Return the [x, y] coordinate for the center point of the cell that contains the specified text.  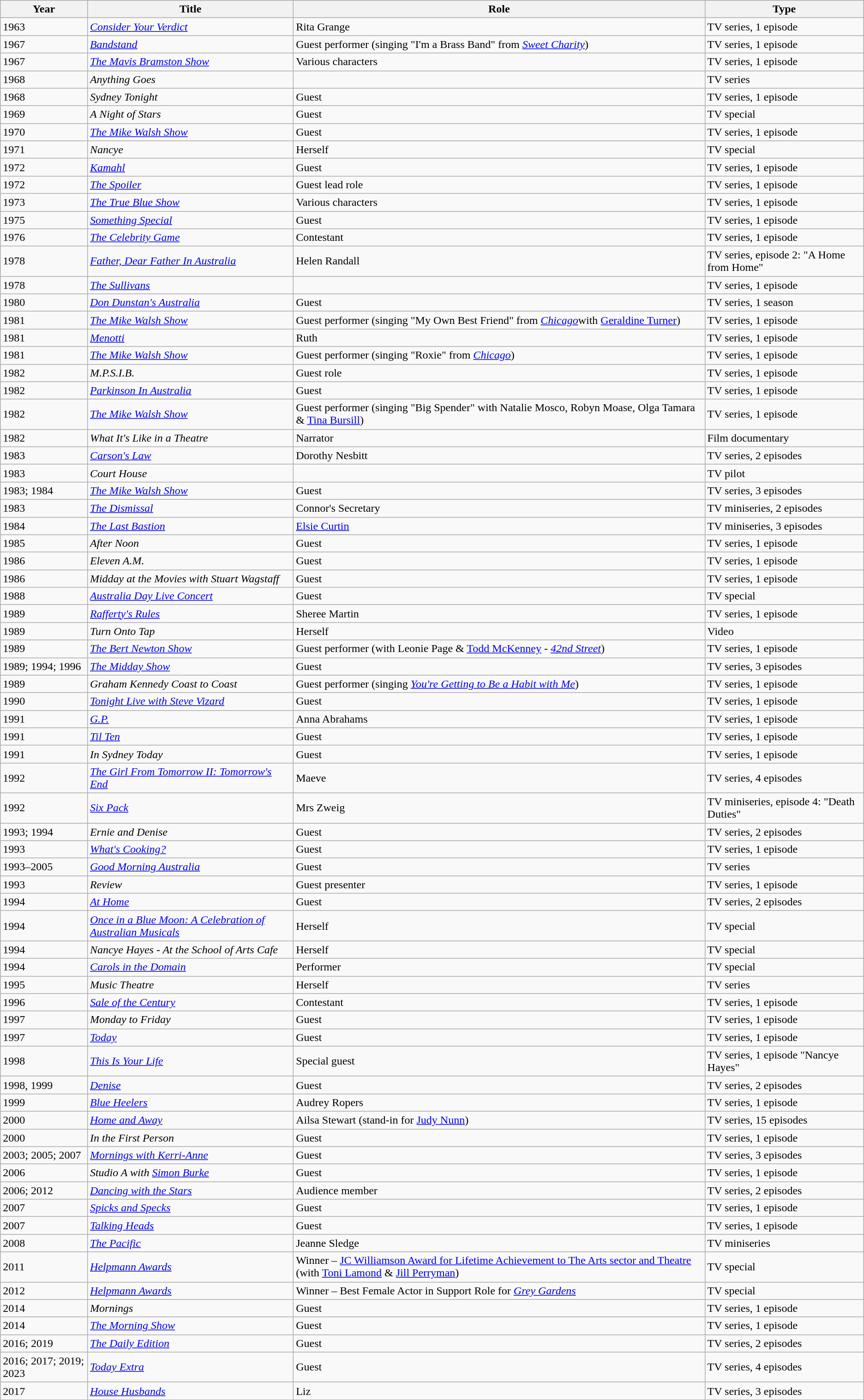
After Noon [190, 544]
Guest lead role [499, 185]
2006 [44, 1173]
Role [499, 9]
TV pilot [784, 473]
1975 [44, 220]
1990 [44, 701]
1985 [44, 544]
Guest presenter [499, 885]
TV series, 1 season [784, 303]
Home and Away [190, 1120]
Rafferty's Rules [190, 614]
The Celebrity Game [190, 238]
Father, Dear Father In Australia [190, 261]
1988 [44, 596]
Winner – Best Female Actor in Support Role for Grey Gardens [499, 1291]
Rita Grange [499, 27]
TV series, 15 episodes [784, 1120]
TV miniseries [784, 1243]
Don Dunstan's Australia [190, 303]
Denise [190, 1085]
Ruth [499, 338]
Audrey Ropers [499, 1102]
Music Theatre [190, 985]
1963 [44, 27]
1983; 1984 [44, 491]
Jeanne Sledge [499, 1243]
2011 [44, 1267]
2016; 2017; 2019; 2023 [44, 1367]
Graham Kennedy Coast to Coast [190, 684]
Nancye [190, 150]
Til Ten [190, 736]
Six Pack [190, 808]
Eleven A.M. [190, 561]
Ailsa Stewart (stand-in for Judy Nunn) [499, 1120]
At Home [190, 902]
Nancye Hayes - At the School of Arts Cafe [190, 950]
This Is Your Life [190, 1061]
1995 [44, 985]
Mornings [190, 1308]
2017 [44, 1391]
G.P. [190, 719]
2003; 2005; 2007 [44, 1155]
Film documentary [784, 438]
1970 [44, 132]
Carson's Law [190, 455]
The Mavis Bramston Show [190, 62]
1999 [44, 1102]
Midday at the Movies with Stuart Wagstaff [190, 579]
Turn Onto Tap [190, 631]
What It's Like in a Theatre [190, 438]
Blue Heelers [190, 1102]
The Spoiler [190, 185]
2012 [44, 1291]
Bandstand [190, 44]
Something Special [190, 220]
Sale of the Century [190, 1002]
Today Extra [190, 1367]
Guest performer (singing "Roxie" from Chicago) [499, 355]
2016; 2019 [44, 1343]
Sheree Martin [499, 614]
In the First Person [190, 1137]
House Husbands [190, 1391]
What's Cooking? [190, 850]
1976 [44, 238]
Guest role [499, 373]
The True Blue Show [190, 202]
1971 [44, 150]
Special guest [499, 1061]
1980 [44, 303]
1998 [44, 1061]
2008 [44, 1243]
Type [784, 9]
Winner – JC Williamson Award for Lifetime Achievement to The Arts sector and Theatre (with Toni Lamond & Jill Perryman) [499, 1267]
The Sullivans [190, 285]
Good Morning Australia [190, 867]
TV series, episode 2: "A Home from Home" [784, 261]
Narrator [499, 438]
Menotti [190, 338]
Video [784, 631]
TV series, 1 episode "Nancye Hayes" [784, 1061]
Year [44, 9]
Studio A with Simon Burke [190, 1173]
1973 [44, 202]
1984 [44, 526]
A Night of Stars [190, 114]
1996 [44, 1002]
Ernie and Denise [190, 832]
The Dismissal [190, 508]
Helen Randall [499, 261]
The Morning Show [190, 1326]
1998, 1999 [44, 1085]
1993–2005 [44, 867]
Guest performer (singing "Big Spender" with Natalie Mosco, Robyn Moase, Olga Tamara & Tina Bursill) [499, 414]
Liz [499, 1391]
Audience member [499, 1191]
TV miniseries, episode 4: "Death Duties" [784, 808]
Court House [190, 473]
Dorothy Nesbitt [499, 455]
Review [190, 885]
Spicks and Specks [190, 1208]
The Last Bastion [190, 526]
Connor's Secretary [499, 508]
Mornings with Kerri-Anne [190, 1155]
The Girl From Tomorrow II: Tomorrow's End [190, 778]
The Pacific [190, 1243]
Guest performer (with Leonie Page & Todd McKenney - 42nd Street) [499, 649]
2006; 2012 [44, 1191]
Kamahl [190, 167]
Parkinson In Australia [190, 390]
Guest performer (singing "I'm a Brass Band" from Sweet Charity) [499, 44]
Dancing with the Stars [190, 1191]
Anna Abrahams [499, 719]
Consider Your Verdict [190, 27]
TV miniseries, 3 episodes [784, 526]
Australia Day Live Concert [190, 596]
Once in a Blue Moon: A Celebration of Australian Musicals [190, 926]
M.P.S.I.B. [190, 373]
In Sydney Today [190, 754]
TV miniseries, 2 episodes [784, 508]
1989; 1994; 1996 [44, 666]
Guest performer (singing "My Own Best Friend" from Chicagowith Geraldine Turner) [499, 320]
Performer [499, 967]
Tonight Live with Steve Vizard [190, 701]
Maeve [499, 778]
The Daily Edition [190, 1343]
Carols in the Domain [190, 967]
Mrs Zweig [499, 808]
Anything Goes [190, 79]
The Midday Show [190, 666]
Today [190, 1037]
Elsie Curtin [499, 526]
Title [190, 9]
Talking Heads [190, 1226]
1993; 1994 [44, 832]
Monday to Friday [190, 1020]
The Bert Newton Show [190, 649]
Sydney Tonight [190, 97]
Guest performer (singing You're Getting to Be a Habit with Me) [499, 684]
1969 [44, 114]
